Capture the cell that displays the provided text and extract its [x, y] central coordinate. 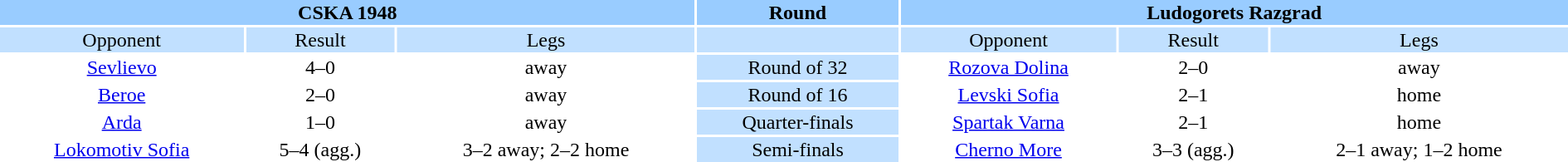
Quarter-finals [798, 122]
Ludogorets Razgrad [1234, 12]
Round of 32 [798, 67]
Sevlievo [121, 67]
Arda [121, 122]
3–3 (agg.) [1193, 150]
Cherno More [1008, 150]
Round [798, 12]
CSKA 1948 [348, 12]
Semi-finals [798, 150]
Rozova Dolina [1008, 67]
Round of 16 [798, 95]
2–1 away; 1–2 home [1419, 150]
4–0 [320, 67]
Levski Sofia [1008, 95]
1–0 [320, 122]
Spartak Varna [1008, 122]
Beroe [121, 95]
3–2 away; 2–2 home [546, 150]
Lokomotiv Sofia [121, 150]
5–4 (agg.) [320, 150]
